Extract the [X, Y] coordinate from the center of the cell holding the provided text.  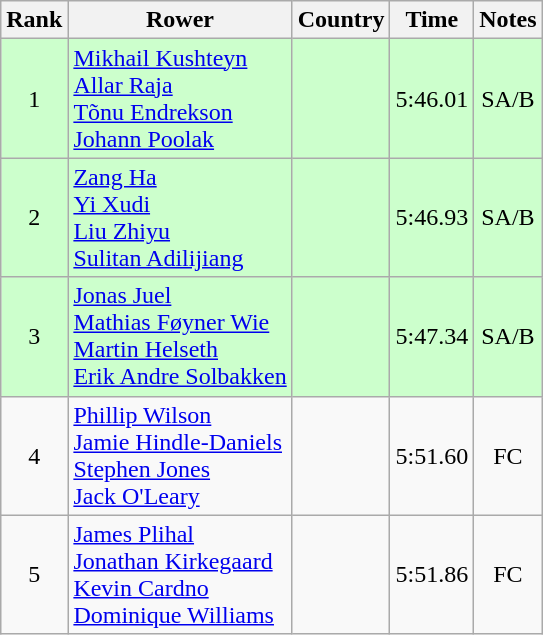
Rank [34, 20]
Zang HaYi XudiLiu ZhiyuSulitan Adilijiang [180, 218]
Rower [180, 20]
5:51.60 [432, 456]
2 [34, 218]
Phillip WilsonJamie Hindle-DanielsStephen JonesJack O'Leary [180, 456]
5:47.34 [432, 336]
Notes [508, 20]
5:51.86 [432, 574]
1 [34, 98]
Country [341, 20]
Time [432, 20]
Jonas JuelMathias Føyner WieMartin HelsethErik Andre Solbakken [180, 336]
5:46.93 [432, 218]
5 [34, 574]
4 [34, 456]
3 [34, 336]
5:46.01 [432, 98]
James PlihalJonathan KirkegaardKevin CardnoDominique Williams [180, 574]
Mikhail KushteynAllar RajaTõnu EndreksonJohann Poolak [180, 98]
